Output the [x, y] coordinate of the center of the cell containing the given text.  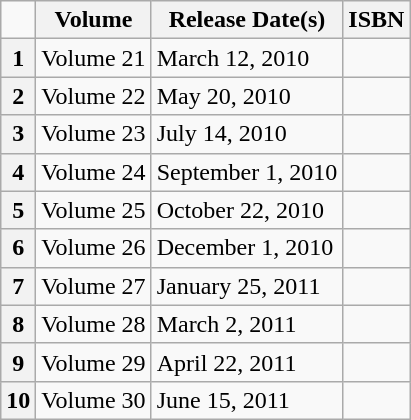
Volume 25 [94, 210]
October 22, 2010 [247, 210]
5 [18, 210]
ISBN [376, 20]
2 [18, 96]
8 [18, 324]
March 12, 2010 [247, 58]
January 25, 2011 [247, 286]
1 [18, 58]
Volume [94, 20]
9 [18, 362]
Volume 23 [94, 134]
September 1, 2010 [247, 172]
Volume 24 [94, 172]
April 22, 2011 [247, 362]
May 20, 2010 [247, 96]
4 [18, 172]
Volume 22 [94, 96]
June 15, 2011 [247, 400]
3 [18, 134]
6 [18, 248]
10 [18, 400]
Volume 29 [94, 362]
Volume 27 [94, 286]
7 [18, 286]
Release Date(s) [247, 20]
July 14, 2010 [247, 134]
Volume 26 [94, 248]
Volume 28 [94, 324]
March 2, 2011 [247, 324]
December 1, 2010 [247, 248]
Volume 21 [94, 58]
Volume 30 [94, 400]
